From the cell containing the given text, extract its center point as (x, y) coordinate. 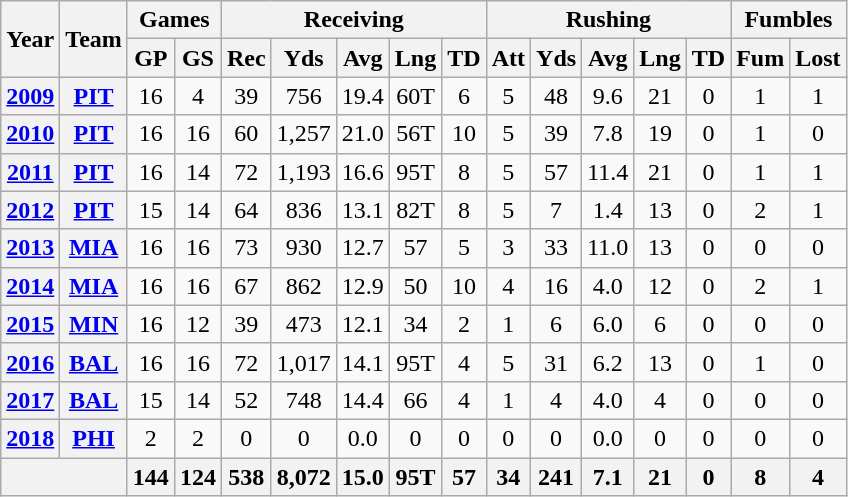
19 (660, 134)
14.1 (362, 362)
8,072 (304, 477)
73 (246, 248)
11.0 (608, 248)
Lost (818, 58)
Att (508, 58)
Receiving (354, 20)
MIN (94, 324)
2014 (30, 286)
2010 (30, 134)
19.4 (362, 96)
2016 (30, 362)
Fum (760, 58)
PHI (94, 438)
Rushing (608, 20)
21.0 (362, 134)
2018 (30, 438)
Rec (246, 58)
756 (304, 96)
Team (94, 39)
60 (246, 134)
GP (150, 58)
7.8 (608, 134)
930 (304, 248)
11.4 (608, 172)
50 (415, 286)
6.0 (608, 324)
67 (246, 286)
124 (198, 477)
2012 (30, 210)
144 (150, 477)
1,257 (304, 134)
Fumbles (788, 20)
2013 (30, 248)
13.1 (362, 210)
7.1 (608, 477)
3 (508, 248)
12.1 (362, 324)
2011 (30, 172)
48 (556, 96)
56T (415, 134)
Year (30, 39)
473 (304, 324)
31 (556, 362)
GS (198, 58)
836 (304, 210)
82T (415, 210)
9.6 (608, 96)
2009 (30, 96)
862 (304, 286)
241 (556, 477)
Games (174, 20)
52 (246, 400)
2015 (30, 324)
1,193 (304, 172)
538 (246, 477)
14.4 (362, 400)
15.0 (362, 477)
7 (556, 210)
2017 (30, 400)
12.7 (362, 248)
66 (415, 400)
1,017 (304, 362)
12.9 (362, 286)
64 (246, 210)
1.4 (608, 210)
60T (415, 96)
748 (304, 400)
33 (556, 248)
6.2 (608, 362)
16.6 (362, 172)
